Scan for the cell matching the given text and deliver its (x, y) coordinate at center. 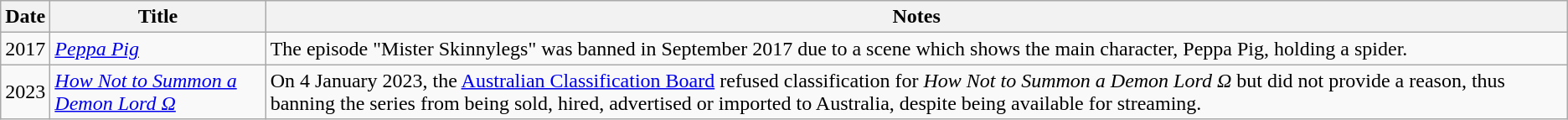
2023 (25, 92)
Peppa Pig (157, 49)
How Not to Summon a Demon Lord Ω (157, 92)
2017 (25, 49)
Notes (916, 17)
The episode "Mister Skinnylegs" was banned in September 2017 due to a scene which shows the main character, Peppa Pig, holding a spider. (916, 49)
Title (157, 17)
Date (25, 17)
